Scan for the cell matching the given text and deliver its (x, y) coordinate at center. 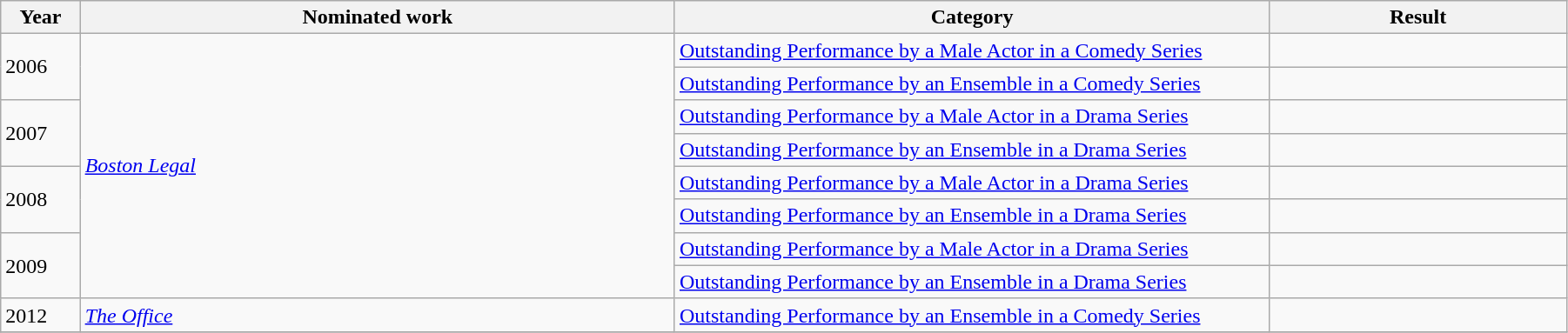
2007 (40, 133)
2008 (40, 199)
Boston Legal (378, 166)
Category (971, 17)
Year (40, 17)
The Office (378, 315)
2006 (40, 67)
Nominated work (378, 17)
Outstanding Performance by a Male Actor in a Comedy Series (971, 50)
Result (1418, 17)
2012 (40, 315)
2009 (40, 265)
